Pinpoint the cell where the given text exists, returning its [x, y] midpoint coordinate. 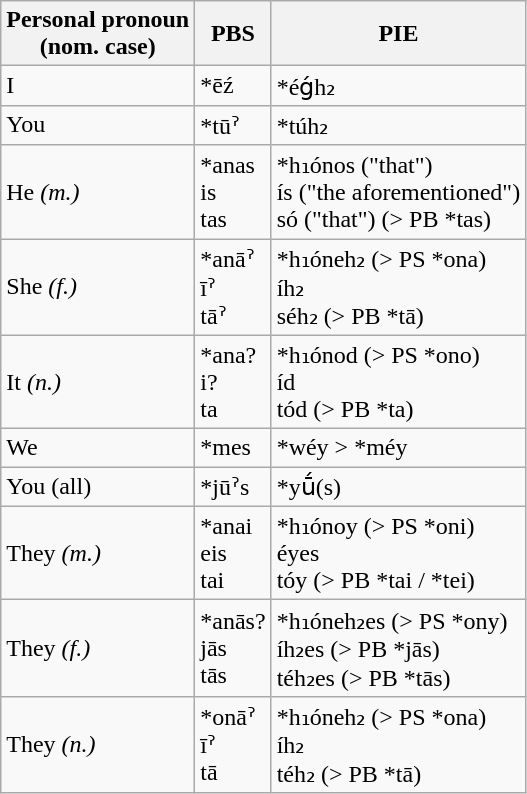
I [98, 86]
*ēź [233, 86]
*mes [233, 448]
PIE [398, 34]
*yū́(s) [398, 487]
*anās?jāstās [233, 648]
*h₁ónod (> PS *ono)ídtód (> PB *ta) [398, 382]
*h₁óneh₂ (> PS *ona)íh₂téh₂ (> PB *tā) [398, 744]
*h₁óneh₂ (> PS *ona)íh₂séh₂ (> PB *tā) [398, 286]
Personal pronoun(nom. case) [98, 34]
They (n.) [98, 744]
They (m.) [98, 553]
They (f.) [98, 648]
*jūˀs [233, 487]
*anāˀīˀtāˀ [233, 286]
*ana?i?ta [233, 382]
She (f.) [98, 286]
*h₁ónos ("that")ís ("the aforementioned")só ("that") (> PB *tas) [398, 192]
*onāˀīˀtā [233, 744]
It (n.) [98, 382]
PBS [233, 34]
You [98, 125]
*h₁óneh₂es (> PS *ony)íh₂es (> PB *jās)téh₂es (> PB *tās) [398, 648]
We [98, 448]
*tūˀ [233, 125]
He (m.) [98, 192]
*h₁ónoy (> PS *oni)éyestóy (> PB *tai / *tei) [398, 553]
You (all) [98, 487]
*anasistas [233, 192]
*éǵh₂ [398, 86]
*túh₂ [398, 125]
*anaieistai [233, 553]
*wéy > *méy [398, 448]
